Output the (X, Y) coordinate of the center of the cell containing the given text.  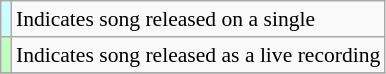
Indicates song released on a single (198, 19)
Indicates song released as a live recording (198, 55)
